Search for the cell housing the specified text and yield its (X, Y) center coordinate. 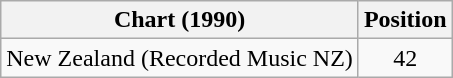
42 (405, 58)
New Zealand (Recorded Music NZ) (180, 58)
Chart (1990) (180, 20)
Position (405, 20)
